For the text-containing cell, return its midpoint in [x, y] coordinate format. 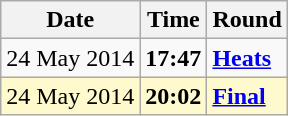
Time [174, 20]
Heats [247, 58]
Round [247, 20]
20:02 [174, 96]
Final [247, 96]
17:47 [174, 58]
Date [70, 20]
